Search for the cell housing the specified text and yield its (X, Y) center coordinate. 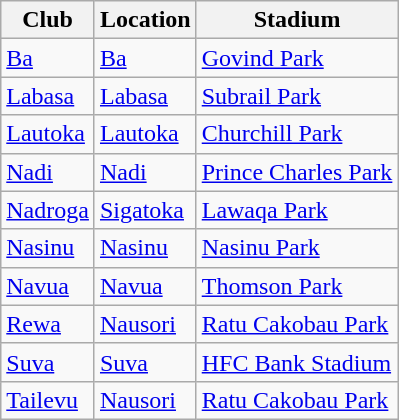
HFC Bank Stadium (297, 362)
Stadium (297, 20)
Location (145, 20)
Govind Park (297, 58)
Club (48, 20)
Nasinu Park (297, 248)
Nadroga (48, 210)
Tailevu (48, 400)
Lawaqa Park (297, 210)
Rewa (48, 324)
Thomson Park (297, 286)
Prince Charles Park (297, 172)
Churchill Park (297, 134)
Subrail Park (297, 96)
Sigatoka (145, 210)
